Locate the cell with the specified text and output its [X, Y] center coordinate. 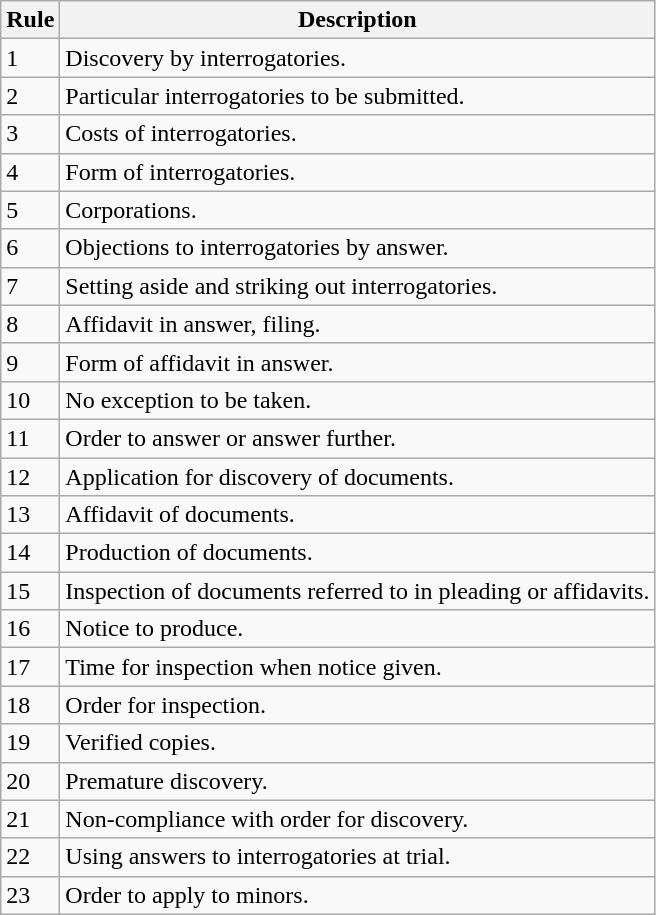
4 [30, 172]
Inspection of documents referred to in pleading or affidavits. [358, 591]
14 [30, 553]
Non-compliance with order for discovery. [358, 819]
15 [30, 591]
Costs of interrogatories. [358, 134]
Verified copies. [358, 743]
Corporations. [358, 210]
Order for inspection. [358, 705]
Production of documents. [358, 553]
Discovery by interrogatories. [358, 58]
Form of interrogatories. [358, 172]
19 [30, 743]
1 [30, 58]
Order to apply to minors. [358, 895]
Form of affidavit in answer. [358, 362]
Affidavit in answer, filing. [358, 324]
21 [30, 819]
2 [30, 96]
Affidavit of documents. [358, 515]
Setting aside and striking out interrogatories. [358, 286]
12 [30, 477]
10 [30, 400]
Premature discovery. [358, 781]
Notice to produce. [358, 629]
7 [30, 286]
Objections to interrogatories by answer. [358, 248]
17 [30, 667]
Description [358, 20]
Particular interrogatories to be submitted. [358, 96]
22 [30, 857]
9 [30, 362]
Rule [30, 20]
No exception to be taken. [358, 400]
5 [30, 210]
3 [30, 134]
18 [30, 705]
8 [30, 324]
Time for inspection when notice given. [358, 667]
13 [30, 515]
6 [30, 248]
Using answers to interrogatories at trial. [358, 857]
11 [30, 438]
23 [30, 895]
Order to answer or answer further. [358, 438]
Application for discovery of documents. [358, 477]
20 [30, 781]
16 [30, 629]
